Return the (x, y) coordinate for the center point of the cell that contains the specified text.  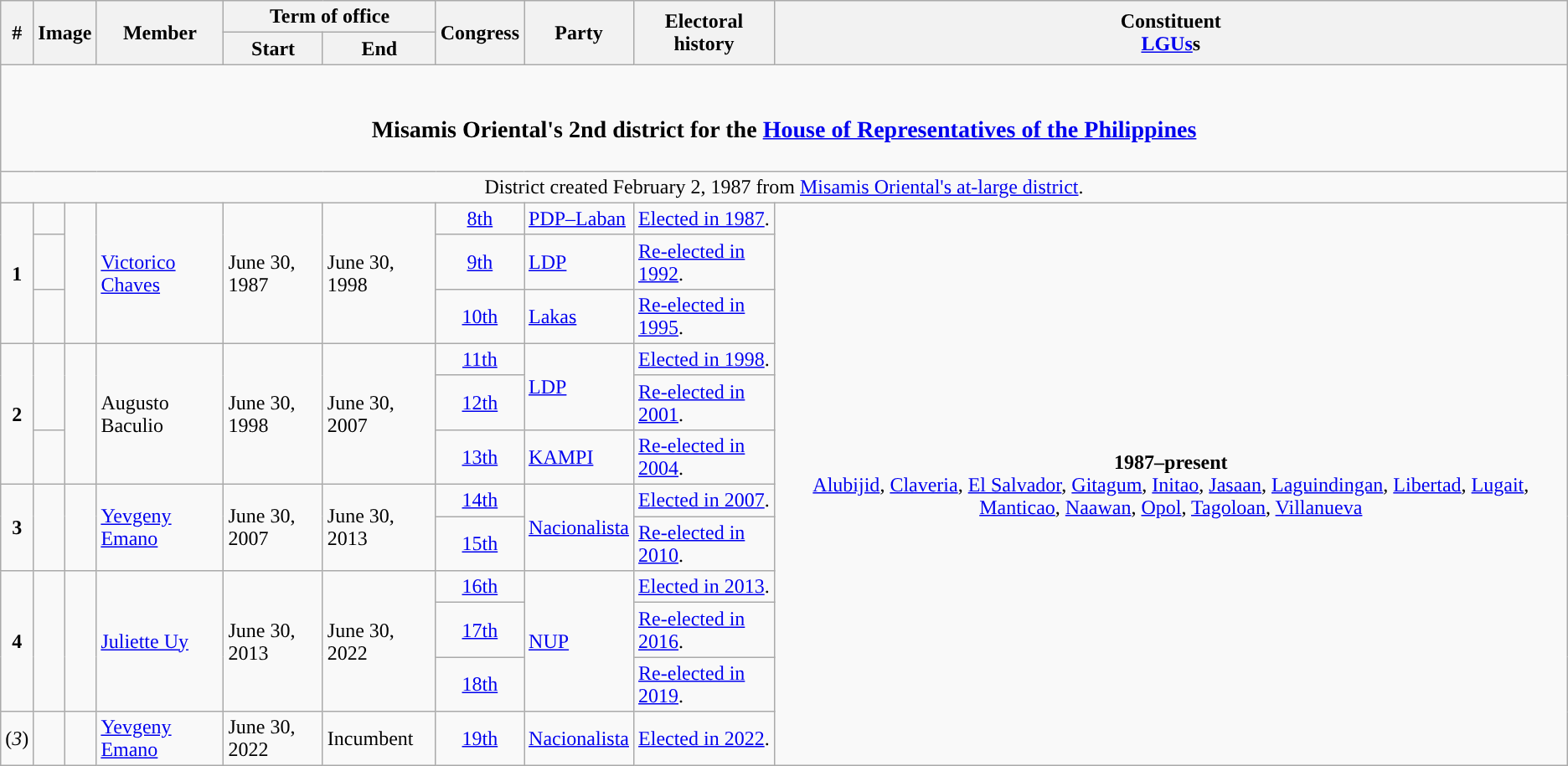
Juliette Uy (160, 641)
(3) (17, 738)
Re-elected in 1992. (704, 261)
17th (479, 630)
ConstituentLGUss (1171, 33)
Electoral history (704, 33)
KAMPI (580, 457)
Re-elected in 2010. (704, 544)
10th (479, 316)
2 (17, 414)
Incumbent (379, 738)
Elected in 2022. (704, 738)
1987–presentAlubijid, Claveria, El Salvador, Gitagum, Initao, Jasaan, Laguindingan, Libertad, Lugait, Manticao, Naawan, Opol, Tagoloan, Villanueva (1171, 484)
Start (273, 49)
District created February 2, 1987 from Misamis Oriental's at-large district. (784, 187)
Re-elected in 1995. (704, 316)
Party (580, 33)
PDP–Laban (580, 218)
Member (160, 33)
Misamis Oriental's 2nd district for the House of Representatives of the Philippines (784, 117)
# (17, 33)
Congress (479, 33)
19th (479, 738)
NUP (580, 641)
Augusto Baculio (160, 414)
14th (479, 501)
Image (65, 33)
3 (17, 527)
4 (17, 641)
8th (479, 218)
9th (479, 261)
Elected in 2013. (704, 587)
1 (17, 273)
15th (479, 544)
Re-elected in 2019. (704, 685)
11th (479, 359)
Elected in 1987. (704, 218)
Term of office (330, 17)
12th (479, 402)
13th (479, 457)
Elected in 1998. (704, 359)
Re-elected in 2001. (704, 402)
16th (479, 587)
Re-elected in 2016. (704, 630)
Re-elected in 2004. (704, 457)
18th (479, 685)
End (379, 49)
June 30, 1987 (273, 273)
Victorico Chaves (160, 273)
Elected in 2007. (704, 501)
Lakas (580, 316)
